Detect which cell encompasses the target text, then output its [X, Y] center coordinate. 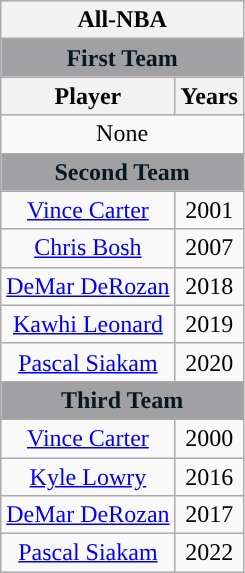
Years [209, 96]
2001 [209, 210]
First Team [122, 58]
2017 [209, 515]
Third Team [122, 400]
2022 [209, 553]
Kawhi Leonard [88, 324]
2019 [209, 324]
None [122, 134]
Player [88, 96]
2007 [209, 248]
2018 [209, 286]
All-NBA [122, 20]
2016 [209, 477]
Chris Bosh [88, 248]
Second Team [122, 172]
2020 [209, 362]
2000 [209, 438]
Kyle Lowry [88, 477]
